Return (X, Y) of the center of cell containing provided text 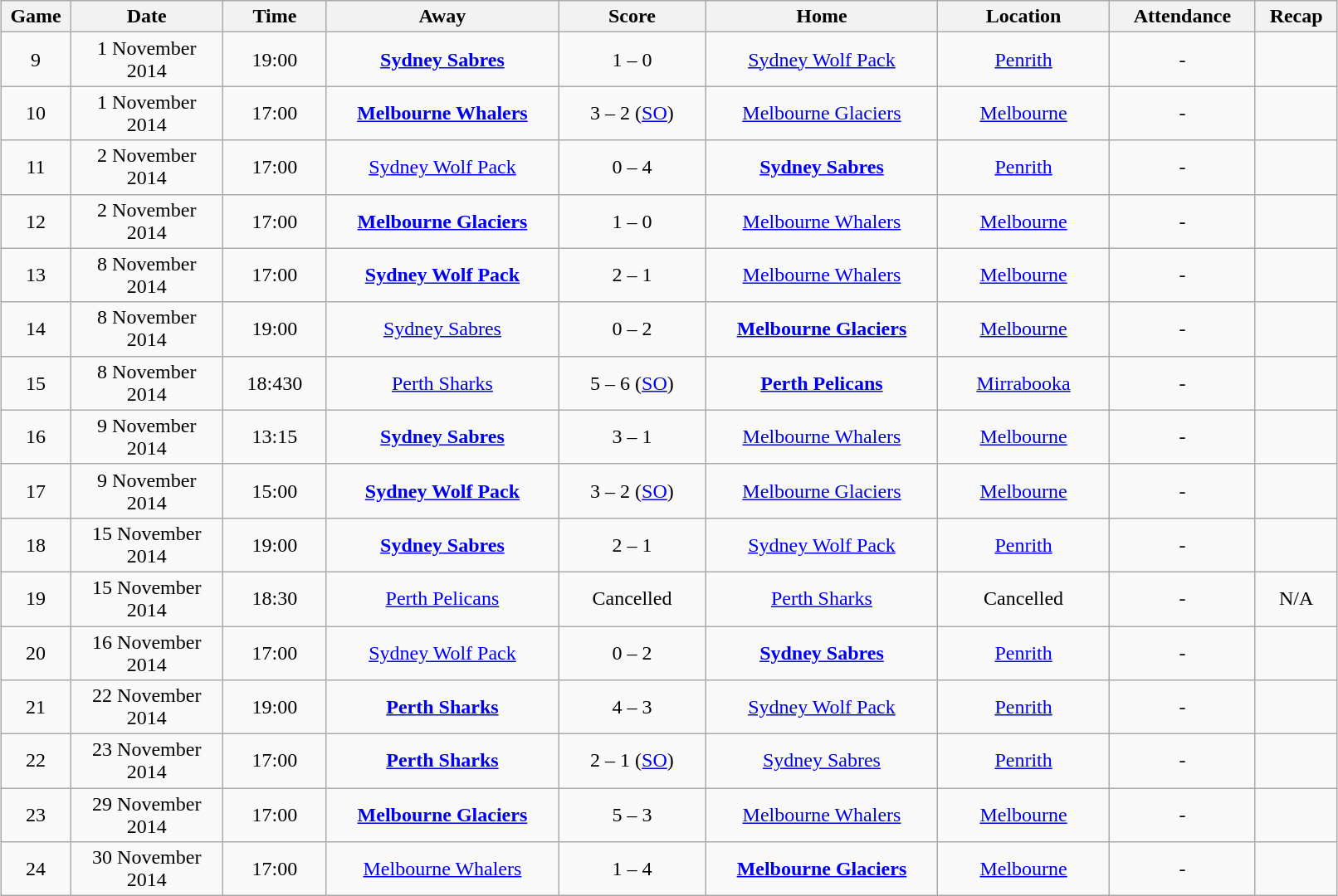
Date (146, 17)
N/A (1296, 599)
5 – 6 (SO) (632, 383)
22 (36, 762)
Mirrabooka (1024, 383)
18:30 (274, 599)
14 (36, 329)
4 – 3 (632, 707)
10 (36, 113)
30 November 2014 (146, 869)
15 (36, 383)
23 November 2014 (146, 762)
Away (442, 17)
24 (36, 869)
17 (36, 491)
3 – 1 (632, 436)
22 November 2014 (146, 707)
18 (36, 544)
0 – 4 (632, 168)
23 (36, 815)
21 (36, 707)
12 (36, 221)
Attendance (1183, 17)
5 – 3 (632, 815)
18:430 (274, 383)
29 November 2014 (146, 815)
11 (36, 168)
1 – 4 (632, 869)
20 (36, 652)
13:15 (274, 436)
Game (36, 17)
16 November 2014 (146, 652)
Location (1024, 17)
2 – 1 (SO) (632, 762)
13 (36, 275)
15:00 (274, 491)
Recap (1296, 17)
9 (36, 60)
19 (36, 599)
Score (632, 17)
Time (274, 17)
Home (822, 17)
16 (36, 436)
